Locate the cell with the specified text and output its (X, Y) center coordinate. 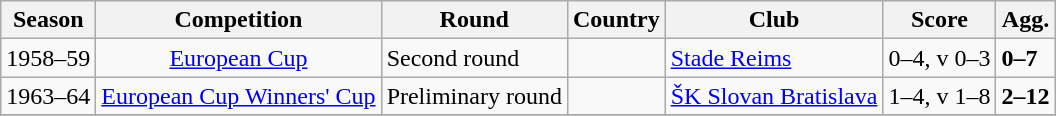
Season (48, 20)
0–4, v 0–3 (940, 58)
Stade Reims (774, 58)
1–4, v 1–8 (940, 96)
European Cup (238, 58)
2–12 (1026, 96)
Round (474, 20)
Club (774, 20)
0–7 (1026, 58)
Preliminary round (474, 96)
ŠK Slovan Bratislava (774, 96)
Competition (238, 20)
Score (940, 20)
1963–64 (48, 96)
Second round (474, 58)
European Cup Winners' Cup (238, 96)
Agg. (1026, 20)
1958–59 (48, 58)
Country (616, 20)
